Capture the cell that displays the provided text and extract its (x, y) central coordinate. 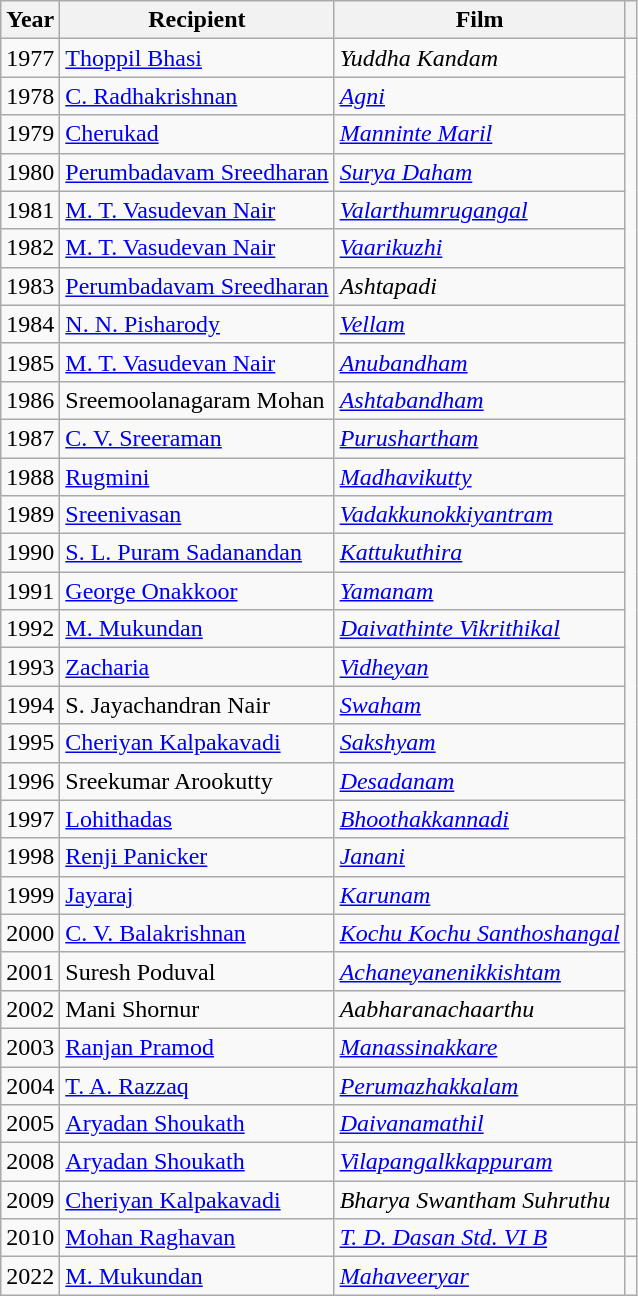
1997 (30, 819)
Zacharia (197, 667)
1980 (30, 172)
1992 (30, 629)
Vadakkunokkiyantram (480, 515)
Rugmini (197, 477)
S. Jayachandran Nair (197, 705)
Year (30, 20)
Bhoothakkannadi (480, 819)
Daivathinte Vikrithikal (480, 629)
T. A. Razzaq (197, 1085)
C. Radhakrishnan (197, 96)
Jayaraj (197, 895)
1996 (30, 781)
C. V. Balakrishnan (197, 933)
1988 (30, 477)
Aabharanachaarthu (480, 1009)
Ashtapadi (480, 286)
Vidheyan (480, 667)
1993 (30, 667)
1991 (30, 591)
Anubandham (480, 362)
Film (480, 20)
Valarthumrugangal (480, 210)
1994 (30, 705)
Janani (480, 857)
2003 (30, 1047)
Achaneyanenikkishtam (480, 971)
Swaham (480, 705)
1977 (30, 58)
1998 (30, 857)
Purushartham (480, 438)
Desadanam (480, 781)
2010 (30, 1238)
2005 (30, 1124)
Kochu Kochu Santhoshangal (480, 933)
1981 (30, 210)
Yamanam (480, 591)
C. V. Sreeraman (197, 438)
George Onakkoor (197, 591)
1979 (30, 134)
1989 (30, 515)
2022 (30, 1276)
Daivanamathil (480, 1124)
Mani Shornur (197, 1009)
Madhavikutty (480, 477)
1999 (30, 895)
N. N. Pisharody (197, 324)
Manassinakkare (480, 1047)
S. L. Puram Sadanandan (197, 553)
Sreemoolanagaram Mohan (197, 400)
Perumazhakkalam (480, 1085)
Thoppil Bhasi (197, 58)
2004 (30, 1085)
2001 (30, 971)
Recipient (197, 20)
Ashtabandham (480, 400)
T. D. Dasan Std. VI B (480, 1238)
Agni (480, 96)
2009 (30, 1200)
Vellam (480, 324)
1984 (30, 324)
Mahaveeryar (480, 1276)
Karunam (480, 895)
1982 (30, 248)
1985 (30, 362)
2000 (30, 933)
Mohan Raghavan (197, 1238)
Suresh Poduval (197, 971)
Vaarikuzhi (480, 248)
1990 (30, 553)
Lohithadas (197, 819)
Ranjan Pramod (197, 1047)
Sreenivasan (197, 515)
1986 (30, 400)
1987 (30, 438)
2008 (30, 1162)
Sakshyam (480, 743)
1978 (30, 96)
Surya Daham (480, 172)
Bharya Swantham Suhruthu (480, 1200)
1995 (30, 743)
1983 (30, 286)
Renji Panicker (197, 857)
Sreekumar Arookutty (197, 781)
Vilapangalkkappuram (480, 1162)
Kattukuthira (480, 553)
Cherukad (197, 134)
2002 (30, 1009)
Yuddha Kandam (480, 58)
Manninte Maril (480, 134)
